Output the [x, y] coordinate of the center of the cell containing the given text.  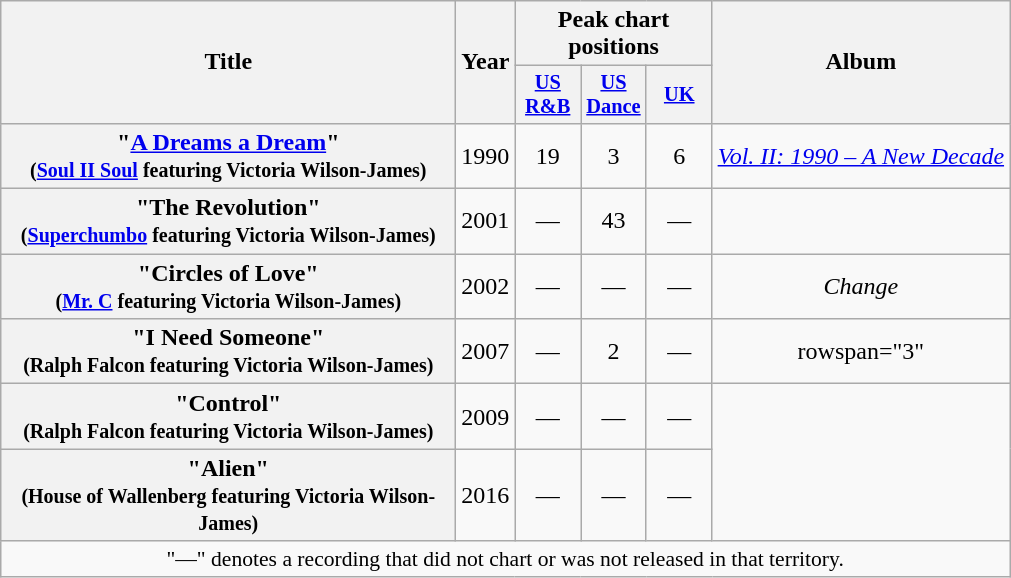
6 [679, 156]
2 [614, 352]
Change [860, 286]
2009 [486, 416]
"Circles of Love"(Mr. C featuring Victoria Wilson-James) [228, 286]
"The Revolution"(Superchumbo featuring Victoria Wilson-James) [228, 222]
"I Need Someone"(Ralph Falcon featuring Victoria Wilson-James) [228, 352]
"Control"(Ralph Falcon featuring Victoria Wilson-James) [228, 416]
Peak chart positions [614, 34]
"Alien"(House of Wallenberg featuring Victoria Wilson-James) [228, 495]
Year [486, 62]
2002 [486, 286]
2001 [486, 222]
USDance [614, 95]
2007 [486, 352]
"—" denotes a recording that did not chart or was not released in that territory. [506, 559]
1990 [486, 156]
Album [860, 62]
43 [614, 222]
"A Dreams a Dream"(Soul II Soul featuring Victoria Wilson-James) [228, 156]
Vol. II: 1990 – A New Decade [860, 156]
USR&B [548, 95]
UK [679, 95]
rowspan="3" [860, 352]
19 [548, 156]
3 [614, 156]
Title [228, 62]
2016 [486, 495]
